Extract the (X, Y) coordinate from the center of the cell holding the provided text.  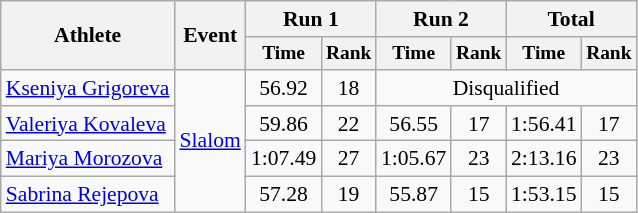
Kseniya Grigoreva (88, 88)
Disqualified (506, 88)
Sabrina Rejepova (88, 195)
Run 1 (311, 19)
2:13.16 (544, 159)
1:05.67 (414, 159)
1:53.15 (544, 195)
59.86 (284, 124)
56.92 (284, 88)
18 (348, 88)
Slalom (210, 141)
1:07.49 (284, 159)
55.87 (414, 195)
Athlete (88, 36)
19 (348, 195)
Total (571, 19)
57.28 (284, 195)
Event (210, 36)
22 (348, 124)
27 (348, 159)
Mariya Morozova (88, 159)
Run 2 (441, 19)
56.55 (414, 124)
Valeriya Kovaleva (88, 124)
1:56.41 (544, 124)
